Detect which cell encompasses the target text, then output its (X, Y) center coordinate. 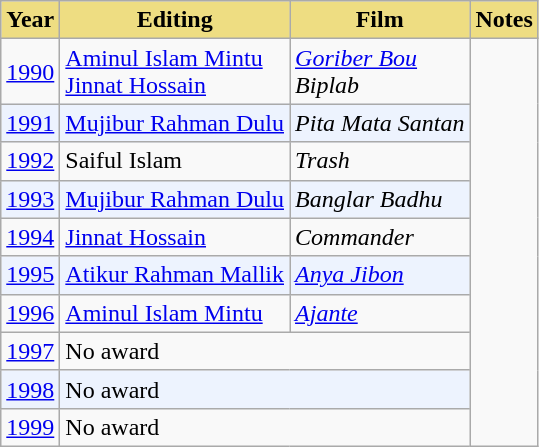
Anya Jibon (380, 275)
Saiful Islam (175, 161)
Aminul Islam Mintu Jinnat Hossain (175, 72)
Film (380, 20)
Commander (380, 237)
1999 (30, 427)
1992 (30, 161)
Jinnat Hossain (175, 237)
Aminul Islam Mintu (175, 313)
1994 (30, 237)
Pita Mata Santan (380, 123)
1995 (30, 275)
Ajante (380, 313)
Banglar Badhu (380, 199)
1991 (30, 123)
Goriber Bou Biplab (380, 72)
Notes (504, 20)
1996 (30, 313)
Editing (175, 20)
Trash (380, 161)
1998 (30, 389)
1993 (30, 199)
1990 (30, 72)
1997 (30, 351)
Atikur Rahman Mallik (175, 275)
Year (30, 20)
